Detect which cell encompasses the target text, then output its (X, Y) center coordinate. 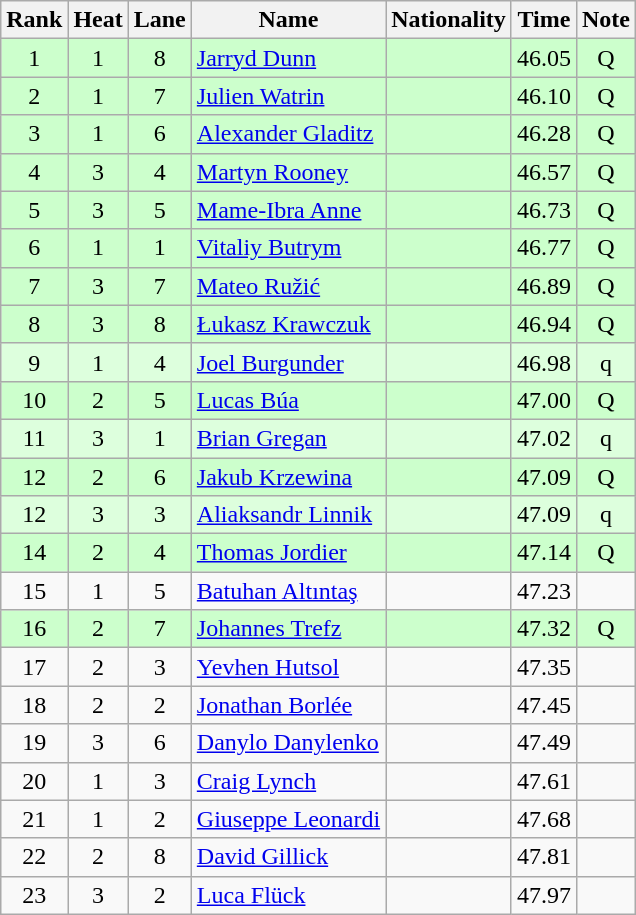
19 (34, 743)
Johannes Trefz (288, 629)
21 (34, 819)
Martyn Rooney (288, 172)
46.10 (544, 96)
47.32 (544, 629)
23 (34, 895)
46.73 (544, 210)
46.57 (544, 172)
9 (34, 362)
22 (34, 857)
Yevhen Hutsol (288, 667)
15 (34, 591)
Giuseppe Leonardi (288, 819)
Mame-Ibra Anne (288, 210)
Lane (160, 20)
Danylo Danylenko (288, 743)
14 (34, 553)
47.61 (544, 781)
46.98 (544, 362)
Batuhan Altıntaş (288, 591)
17 (34, 667)
47.00 (544, 400)
Vitaliy Butrym (288, 248)
Craig Lynch (288, 781)
Thomas Jordier (288, 553)
46.28 (544, 134)
18 (34, 705)
Lucas Búa (288, 400)
Mateo Ružić (288, 286)
46.89 (544, 286)
Joel Burgunder (288, 362)
47.23 (544, 591)
Łukasz Krawczuk (288, 324)
Jarryd Dunn (288, 58)
11 (34, 438)
16 (34, 629)
47.49 (544, 743)
47.14 (544, 553)
Note (606, 20)
Rank (34, 20)
Aliaksandr Linnik (288, 515)
47.02 (544, 438)
Brian Gregan (288, 438)
Name (288, 20)
47.45 (544, 705)
Alexander Gladitz (288, 134)
46.77 (544, 248)
Nationality (449, 20)
Luca Flück (288, 895)
Time (544, 20)
10 (34, 400)
Julien Watrin (288, 96)
Heat (98, 20)
Jakub Krzewina (288, 477)
David Gillick (288, 857)
Jonathan Borlée (288, 705)
47.35 (544, 667)
47.97 (544, 895)
47.81 (544, 857)
46.94 (544, 324)
20 (34, 781)
46.05 (544, 58)
47.68 (544, 819)
